Identify which cell holds the provided text, then report its [X, Y] central coordinate. 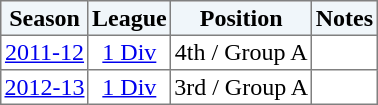
2012-13 [44, 87]
2011-12 [44, 52]
Position [240, 18]
Notes [344, 18]
League [129, 18]
4th / Group A [240, 52]
Season [44, 18]
3rd / Group A [240, 87]
